From the cell containing the given text, extract its center point as [x, y] coordinate. 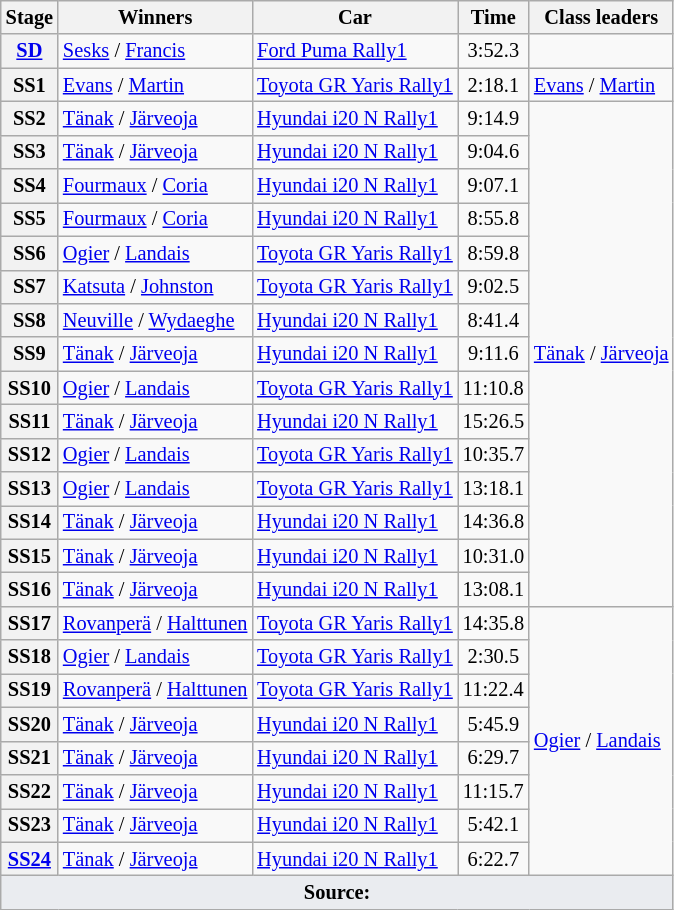
Neuville / Wydaeghe [155, 320]
9:04.6 [494, 152]
SS6 [30, 253]
SS3 [30, 152]
13:18.1 [494, 489]
SS18 [30, 657]
3:52.3 [494, 51]
9:14.9 [494, 118]
SS21 [30, 758]
6:22.7 [494, 859]
SS10 [30, 388]
15:26.5 [494, 421]
Sesks / Francis [155, 51]
SS8 [30, 320]
8:59.8 [494, 253]
SS14 [30, 522]
11:15.7 [494, 791]
8:55.8 [494, 219]
2:18.1 [494, 85]
SS24 [30, 859]
Stage [30, 17]
SS12 [30, 455]
11:10.8 [494, 388]
11:22.4 [494, 690]
2:30.5 [494, 657]
10:31.0 [494, 556]
5:42.1 [494, 825]
Class leaders [601, 17]
SS9 [30, 354]
SS15 [30, 556]
6:29.7 [494, 758]
14:36.8 [494, 522]
SS16 [30, 589]
SS20 [30, 724]
SS4 [30, 186]
SS17 [30, 623]
SS11 [30, 421]
SS2 [30, 118]
10:35.7 [494, 455]
SS22 [30, 791]
Car [354, 17]
14:35.8 [494, 623]
Source: [338, 892]
Time [494, 17]
SS5 [30, 219]
SS13 [30, 489]
9:11.6 [494, 354]
Winners [155, 17]
SS7 [30, 287]
SD [30, 51]
Katsuta / Johnston [155, 287]
SS19 [30, 690]
SS1 [30, 85]
9:02.5 [494, 287]
Ford Puma Rally1 [354, 51]
5:45.9 [494, 724]
9:07.1 [494, 186]
SS23 [30, 825]
13:08.1 [494, 589]
8:41.4 [494, 320]
